Search for the cell housing the specified text and yield its [x, y] center coordinate. 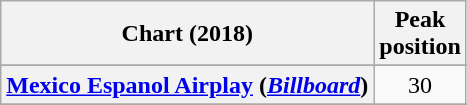
Peakposition [420, 34]
30 [420, 85]
Mexico Espanol Airplay (Billboard) [188, 85]
Chart (2018) [188, 34]
